From the cell containing the given text, extract its center point as (x, y) coordinate. 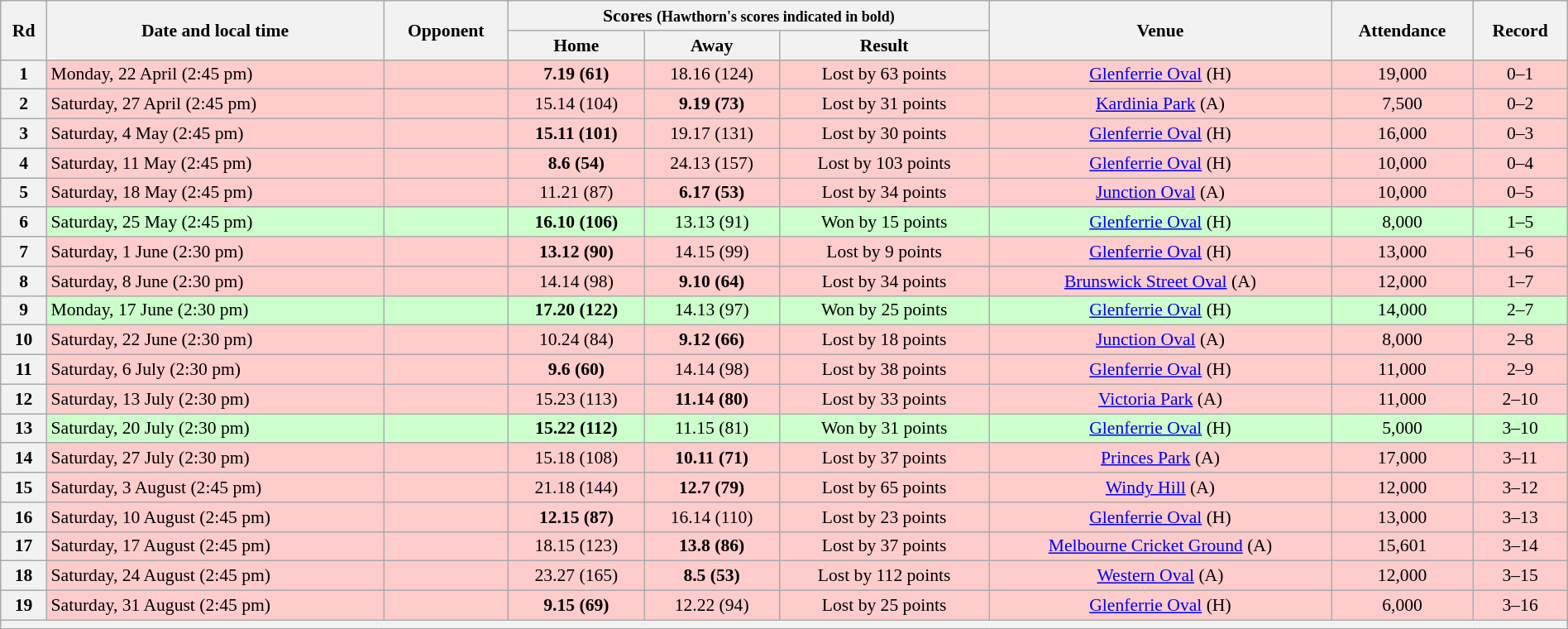
18 (24, 576)
Monday, 17 June (2:30 pm) (215, 310)
Record (1520, 30)
14,000 (1403, 310)
16 (24, 517)
Saturday, 24 August (2:45 pm) (215, 576)
Won by 25 points (883, 310)
12 (24, 399)
0–1 (1520, 74)
Saturday, 11 May (2:45 pm) (215, 163)
Saturday, 18 May (2:45 pm) (215, 193)
Result (883, 46)
Victoria Park (A) (1160, 399)
16.14 (110) (712, 517)
3–13 (1520, 517)
Brunswick Street Oval (A) (1160, 281)
7,500 (1403, 104)
Rd (24, 30)
Venue (1160, 30)
5 (24, 193)
Lost by 65 points (883, 487)
Saturday, 17 August (2:45 pm) (215, 546)
9.12 (66) (712, 340)
Saturday, 3 August (2:45 pm) (215, 487)
Date and local time (215, 30)
Windy Hill (A) (1160, 487)
Saturday, 8 June (2:30 pm) (215, 281)
Lost by 38 points (883, 370)
1 (24, 74)
9.6 (60) (576, 370)
Saturday, 31 August (2:45 pm) (215, 606)
15.14 (104) (576, 104)
2–10 (1520, 399)
13.8 (86) (712, 546)
13.12 (90) (576, 252)
3–10 (1520, 429)
0–2 (1520, 104)
2–8 (1520, 340)
14 (24, 459)
18.16 (124) (712, 74)
6 (24, 223)
1–6 (1520, 252)
6.17 (53) (712, 193)
8 (24, 281)
8.6 (54) (576, 163)
15,601 (1403, 546)
Saturday, 1 June (2:30 pm) (215, 252)
Lost by 31 points (883, 104)
Saturday, 6 July (2:30 pm) (215, 370)
14.15 (99) (712, 252)
Lost by 9 points (883, 252)
21.18 (144) (576, 487)
9.19 (73) (712, 104)
15.18 (108) (576, 459)
Western Oval (A) (1160, 576)
8.5 (53) (712, 576)
Lost by 25 points (883, 606)
0–3 (1520, 134)
Monday, 22 April (2:45 pm) (215, 74)
2–7 (1520, 310)
Saturday, 27 April (2:45 pm) (215, 104)
17 (24, 546)
17,000 (1403, 459)
1–7 (1520, 281)
14.13 (97) (712, 310)
15.22 (112) (576, 429)
16,000 (1403, 134)
19,000 (1403, 74)
Lost by 33 points (883, 399)
Princes Park (A) (1160, 459)
16.10 (106) (576, 223)
3–16 (1520, 606)
Lost by 23 points (883, 517)
Lost by 63 points (883, 74)
18.15 (123) (576, 546)
Away (712, 46)
17.20 (122) (576, 310)
0–4 (1520, 163)
Saturday, 13 July (2:30 pm) (215, 399)
0–5 (1520, 193)
Won by 15 points (883, 223)
6,000 (1403, 606)
2 (24, 104)
5,000 (1403, 429)
Won by 31 points (883, 429)
9.10 (64) (712, 281)
12.15 (87) (576, 517)
3–11 (1520, 459)
15.11 (101) (576, 134)
15.23 (113) (576, 399)
Kardinia Park (A) (1160, 104)
7.19 (61) (576, 74)
7 (24, 252)
3–12 (1520, 487)
9.15 (69) (576, 606)
Saturday, 4 May (2:45 pm) (215, 134)
15 (24, 487)
Saturday, 27 July (2:30 pm) (215, 459)
19 (24, 606)
Lost by 112 points (883, 576)
12.22 (94) (712, 606)
3–15 (1520, 576)
Saturday, 20 July (2:30 pm) (215, 429)
Lost by 103 points (883, 163)
Attendance (1403, 30)
Melbourne Cricket Ground (A) (1160, 546)
3 (24, 134)
12.7 (79) (712, 487)
11.15 (81) (712, 429)
10.24 (84) (576, 340)
10 (24, 340)
Lost by 30 points (883, 134)
Lost by 18 points (883, 340)
Saturday, 10 August (2:45 pm) (215, 517)
2–9 (1520, 370)
24.13 (157) (712, 163)
13 (24, 429)
11.14 (80) (712, 399)
23.27 (165) (576, 576)
4 (24, 163)
3–14 (1520, 546)
1–5 (1520, 223)
Scores (Hawthorn's scores indicated in bold) (749, 16)
Saturday, 22 June (2:30 pm) (215, 340)
13.13 (91) (712, 223)
11.21 (87) (576, 193)
11 (24, 370)
9 (24, 310)
Saturday, 25 May (2:45 pm) (215, 223)
Home (576, 46)
19.17 (131) (712, 134)
Opponent (447, 30)
10.11 (71) (712, 459)
